Capture the cell that displays the provided text and extract its (x, y) central coordinate. 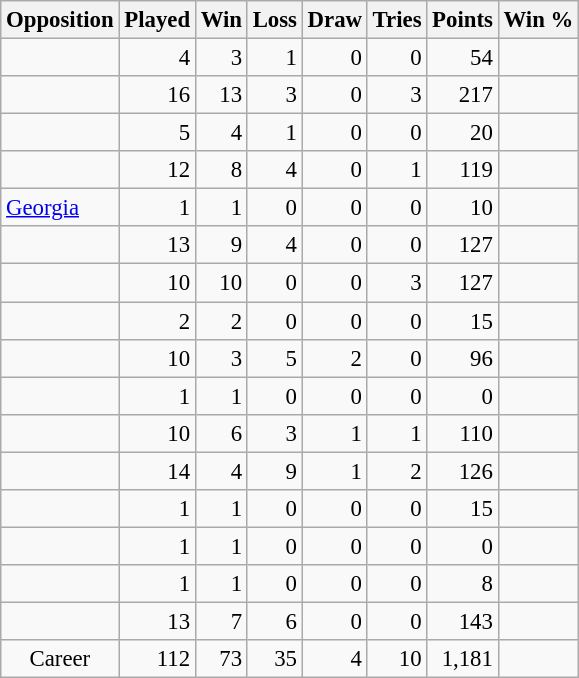
Career (60, 659)
1,181 (462, 659)
Draw (334, 20)
119 (462, 170)
143 (462, 621)
Points (462, 20)
Win (221, 20)
14 (157, 471)
217 (462, 95)
Win % (538, 20)
110 (462, 433)
Loss (274, 20)
54 (462, 58)
16 (157, 95)
73 (221, 659)
Played (157, 20)
112 (157, 659)
126 (462, 471)
20 (462, 133)
Opposition (60, 20)
96 (462, 358)
35 (274, 659)
12 (157, 170)
7 (221, 621)
Tries (397, 20)
Georgia (60, 208)
